Identify which cell holds the provided text, then report its [x, y] central coordinate. 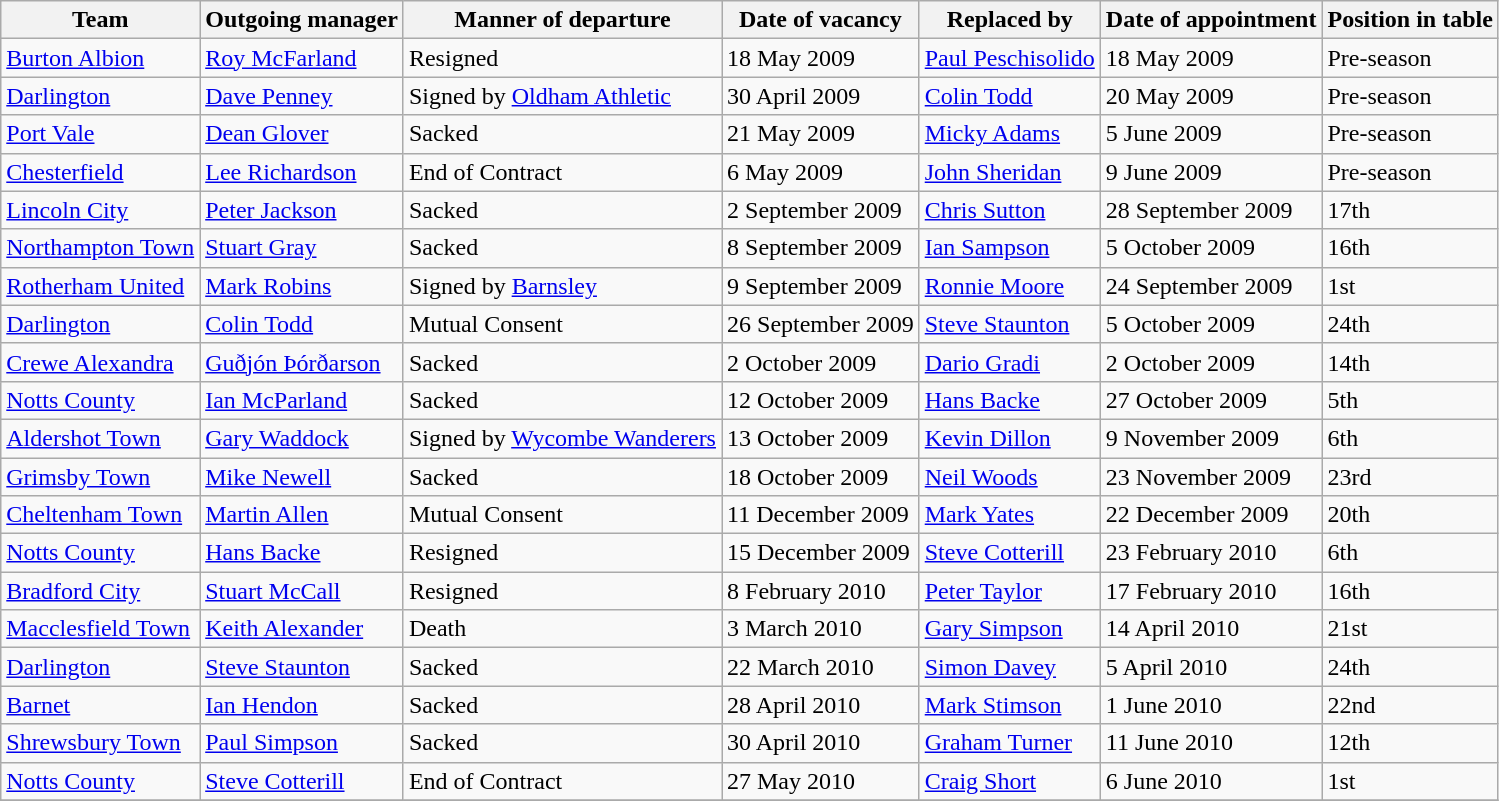
Signed by Barnsley [562, 286]
Outgoing manager [302, 20]
Signed by Oldham Athletic [562, 96]
Peter Jackson [302, 210]
Stuart McCall [302, 591]
14th [1410, 362]
9 November 2009 [1211, 438]
Craig Short [1010, 781]
20th [1410, 515]
30 April 2009 [821, 96]
Peter Taylor [1010, 591]
21st [1410, 629]
23rd [1410, 477]
23 February 2010 [1211, 553]
28 September 2009 [1211, 210]
Paul Peschisolido [1010, 58]
Dean Glover [302, 134]
Ian Sampson [1010, 248]
26 September 2009 [821, 324]
Kevin Dillon [1010, 438]
13 October 2009 [821, 438]
12th [1410, 743]
9 September 2009 [821, 286]
27 October 2009 [1211, 400]
Replaced by [1010, 20]
6 June 2010 [1211, 781]
Gary Simpson [1010, 629]
21 May 2009 [821, 134]
20 May 2009 [1211, 96]
15 December 2009 [821, 553]
Cheltenham Town [100, 515]
30 April 2010 [821, 743]
Martin Allen [302, 515]
Lincoln City [100, 210]
11 December 2009 [821, 515]
Date of vacancy [821, 20]
Team [100, 20]
5 June 2009 [1211, 134]
Mark Yates [1010, 515]
18 October 2009 [821, 477]
8 February 2010 [821, 591]
Signed by Wycombe Wanderers [562, 438]
Ronnie Moore [1010, 286]
Crewe Alexandra [100, 362]
5 April 2010 [1211, 667]
22 December 2009 [1211, 515]
Aldershot Town [100, 438]
Macclesfield Town [100, 629]
Roy McFarland [302, 58]
5th [1410, 400]
Guðjón Þórðarson [302, 362]
14 April 2010 [1211, 629]
12 October 2009 [821, 400]
Gary Waddock [302, 438]
Date of appointment [1211, 20]
17th [1410, 210]
Position in table [1410, 20]
2 September 2009 [821, 210]
Burton Albion [100, 58]
Chesterfield [100, 172]
28 April 2010 [821, 705]
8 September 2009 [821, 248]
9 June 2009 [1211, 172]
Dave Penney [302, 96]
Lee Richardson [302, 172]
Mark Stimson [1010, 705]
Chris Sutton [1010, 210]
Paul Simpson [302, 743]
Mark Robins [302, 286]
Death [562, 629]
27 May 2010 [821, 781]
Port Vale [100, 134]
Keith Alexander [302, 629]
Micky Adams [1010, 134]
23 November 2009 [1211, 477]
Rotherham United [100, 286]
Grimsby Town [100, 477]
Shrewsbury Town [100, 743]
1 June 2010 [1211, 705]
Manner of departure [562, 20]
Bradford City [100, 591]
22nd [1410, 705]
Stuart Gray [302, 248]
Ian Hendon [302, 705]
11 June 2010 [1211, 743]
6 May 2009 [821, 172]
24 September 2009 [1211, 286]
Northampton Town [100, 248]
Neil Woods [1010, 477]
3 March 2010 [821, 629]
Barnet [100, 705]
Mike Newell [302, 477]
Graham Turner [1010, 743]
John Sheridan [1010, 172]
17 February 2010 [1211, 591]
Dario Gradi [1010, 362]
22 March 2010 [821, 667]
Simon Davey [1010, 667]
Ian McParland [302, 400]
